Search for the cell housing the specified text and yield its [X, Y] center coordinate. 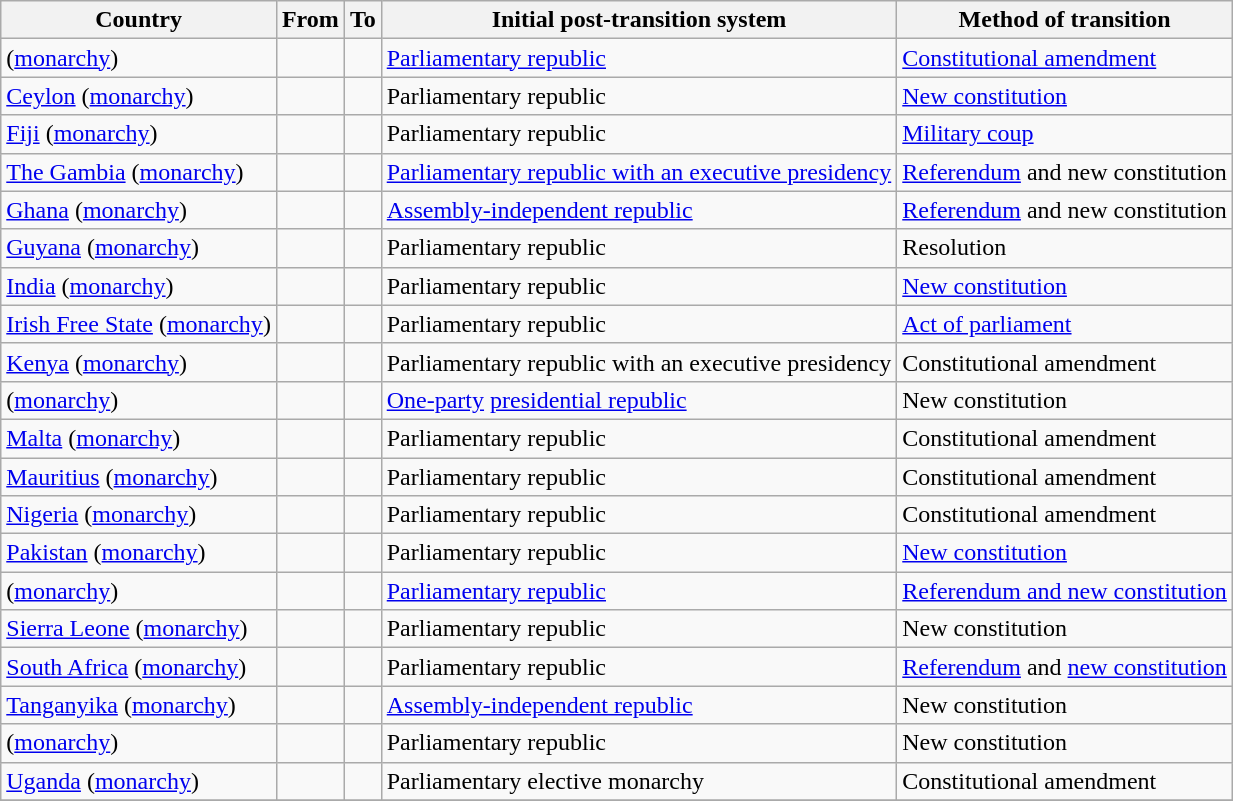
Fiji (monarchy) [139, 134]
Tanganyika (monarchy) [139, 705]
Act of parliament [1065, 324]
Nigeria (monarchy) [139, 515]
Irish Free State (monarchy) [139, 324]
Country [139, 20]
Guyana (monarchy) [139, 248]
Pakistan (monarchy) [139, 553]
Ghana (monarchy) [139, 210]
Kenya (monarchy) [139, 362]
Initial post-transition system [639, 20]
Mauritius (monarchy) [139, 477]
Sierra Leone (monarchy) [139, 629]
Parliamentary elective monarchy [639, 781]
South Africa (monarchy) [139, 667]
From [310, 20]
India (monarchy) [139, 286]
Uganda (monarchy) [139, 781]
Ceylon (monarchy) [139, 96]
Military coup [1065, 134]
One-party presidential republic [639, 400]
The Gambia (monarchy) [139, 172]
To [362, 20]
Malta (monarchy) [139, 438]
Resolution [1065, 248]
Method of transition [1065, 20]
